Identify which cell holds the provided text, then report its [X, Y] central coordinate. 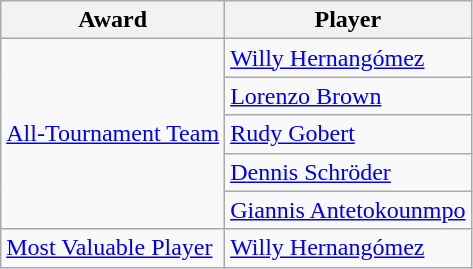
Lorenzo Brown [348, 96]
Giannis Antetokounmpo [348, 210]
Most Valuable Player [113, 248]
Dennis Schröder [348, 172]
Award [113, 20]
Rudy Gobert [348, 134]
Player [348, 20]
All-Tournament Team [113, 134]
